Locate the cell with the specified text and output its [X, Y] center coordinate. 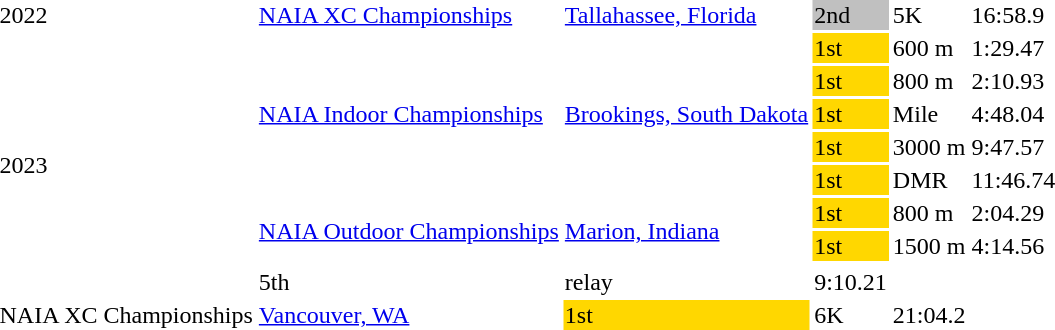
5K [929, 15]
NAIA Outdoor Championships [408, 231]
600 m [929, 48]
2nd [851, 15]
Marion, Indiana [686, 231]
1500 m [929, 246]
Tallahassee, Florida [686, 15]
relay [686, 282]
DMR [929, 180]
NAIA XC Championships [408, 15]
NAIA Indoor Championships [408, 114]
Brookings, South Dakota [686, 114]
6K [851, 315]
21:04.2 [929, 315]
Vancouver, WA [408, 315]
5th [408, 282]
Mile [929, 114]
9:10.21 [851, 282]
3000 m [929, 147]
